Scan for the cell matching the given text and deliver its [x, y] coordinate at center. 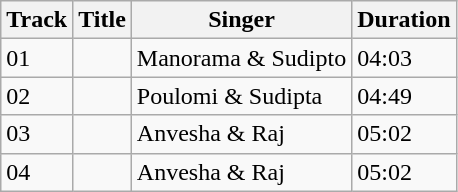
Manorama & Sudipto [241, 58]
04 [37, 172]
01 [37, 58]
Track [37, 20]
04:49 [404, 96]
Title [102, 20]
Singer [241, 20]
Duration [404, 20]
03 [37, 134]
02 [37, 96]
Poulomi & Sudipta [241, 96]
04:03 [404, 58]
